Detect which cell encompasses the target text, then output its [x, y] center coordinate. 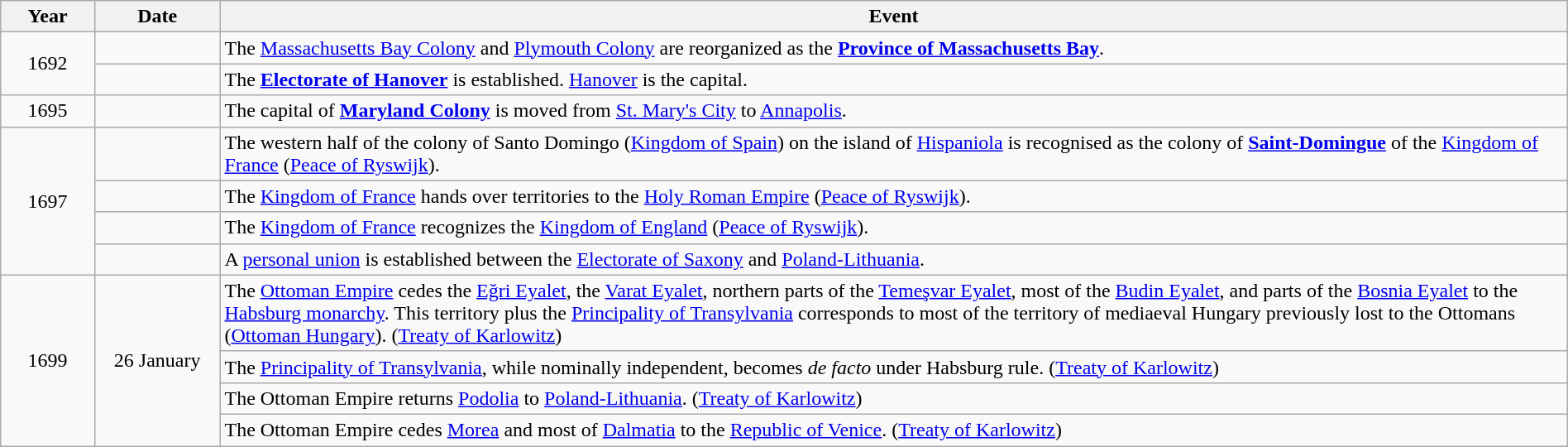
1699 [48, 360]
1692 [48, 64]
1697 [48, 200]
The Ottoman Empire cedes Morea and most of Dalmatia to the Republic of Venice. (Treaty of Karlowitz) [893, 430]
The Massachusetts Bay Colony and Plymouth Colony are reorganized as the Province of Massachusetts Bay. [893, 48]
Year [48, 17]
1695 [48, 111]
Date [157, 17]
The Kingdom of France hands over territories to the Holy Roman Empire (Peace of Ryswijk). [893, 196]
A personal union is established between the Electorate of Saxony and Poland-Lithuania. [893, 259]
The capital of Maryland Colony is moved from St. Mary's City to Annapolis. [893, 111]
The Principality of Transylvania, while nominally independent, becomes de facto under Habsburg rule. (Treaty of Karlowitz) [893, 367]
The Electorate of Hanover is established. Hanover is the capital. [893, 79]
26 January [157, 360]
Event [893, 17]
The Kingdom of France recognizes the Kingdom of England (Peace of Ryswijk). [893, 228]
The Ottoman Empire returns Podolia to Poland-Lithuania. (Treaty of Karlowitz) [893, 398]
